Capture the cell that displays the provided text and extract its [x, y] central coordinate. 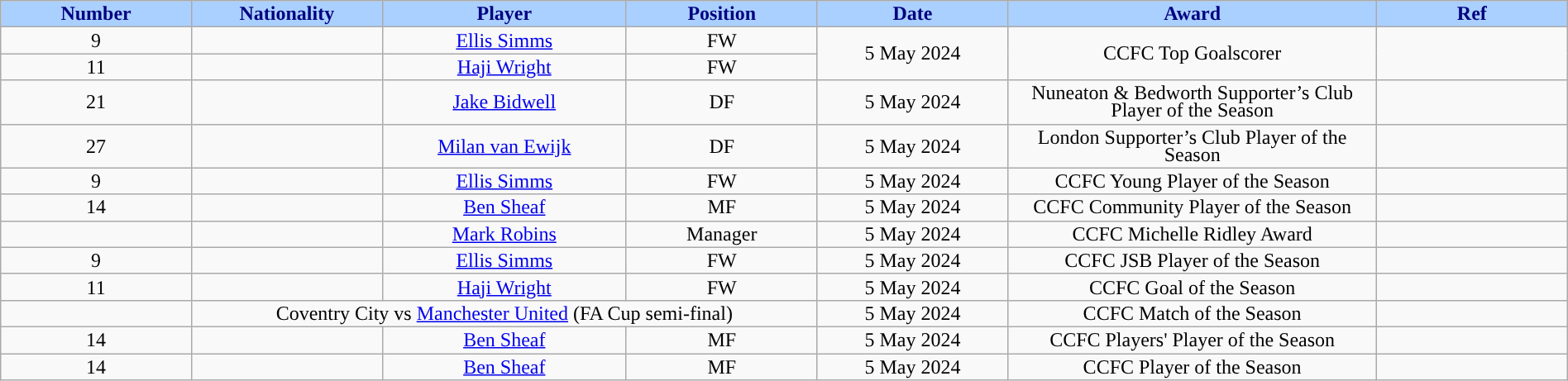
CCFC Players' Player of the Season [1193, 340]
CCFC Match of the Season [1193, 313]
CCFC Top Goalscorer [1193, 54]
Nuneaton & Bedworth Supporter’s Club Player of the Season [1193, 102]
CCFC JSB Player of the Season [1193, 260]
Award [1193, 14]
Manager [721, 234]
Milan van Ewijk [504, 145]
CCFC Michelle Ridley Award [1193, 234]
CCFC Young Player of the Season [1193, 181]
Player [504, 14]
Mark Robins [504, 234]
Coventry City vs Manchester United (FA Cup semi-final) [504, 313]
CCFC Player of the Season [1193, 367]
Ref [1472, 14]
27 [96, 145]
London Supporter’s Club Player of the Season [1193, 145]
Jake Bidwell [504, 102]
Position [721, 14]
CCFC Community Player of the Season [1193, 207]
21 [96, 102]
Nationality [286, 14]
Number [96, 14]
Date [913, 14]
CCFC Goal of the Season [1193, 287]
